Detect which cell encompasses the target text, then output its [X, Y] center coordinate. 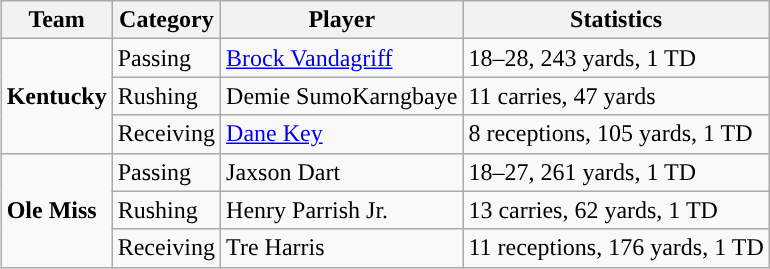
11 carries, 47 yards [616, 96]
Dane Key [342, 134]
Ole Miss [56, 210]
Jaxson Dart [342, 172]
Tre Harris [342, 248]
Statistics [616, 20]
Henry Parrish Jr. [342, 210]
Team [56, 20]
18–27, 261 yards, 1 TD [616, 172]
Category [166, 20]
11 receptions, 176 yards, 1 TD [616, 248]
Demie SumoKarngbaye [342, 96]
Brock Vandagriff [342, 58]
Player [342, 20]
18–28, 243 yards, 1 TD [616, 58]
Kentucky [56, 96]
13 carries, 62 yards, 1 TD [616, 210]
8 receptions, 105 yards, 1 TD [616, 134]
